Search for the cell housing the specified text and yield its [x, y] center coordinate. 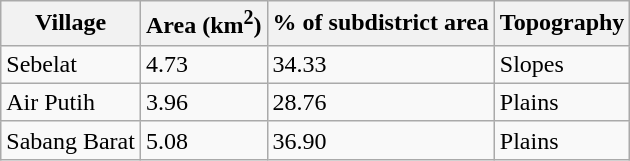
Sebelat [71, 64]
% of subdistrict area [380, 24]
Area (km2) [204, 24]
34.33 [380, 64]
Village [71, 24]
Topography [562, 24]
4.73 [204, 64]
Slopes [562, 64]
Air Putih [71, 102]
36.90 [380, 140]
3.96 [204, 102]
Sabang Barat [71, 140]
5.08 [204, 140]
28.76 [380, 102]
